Output the (X, Y) coordinate of the center of the cell containing the given text.  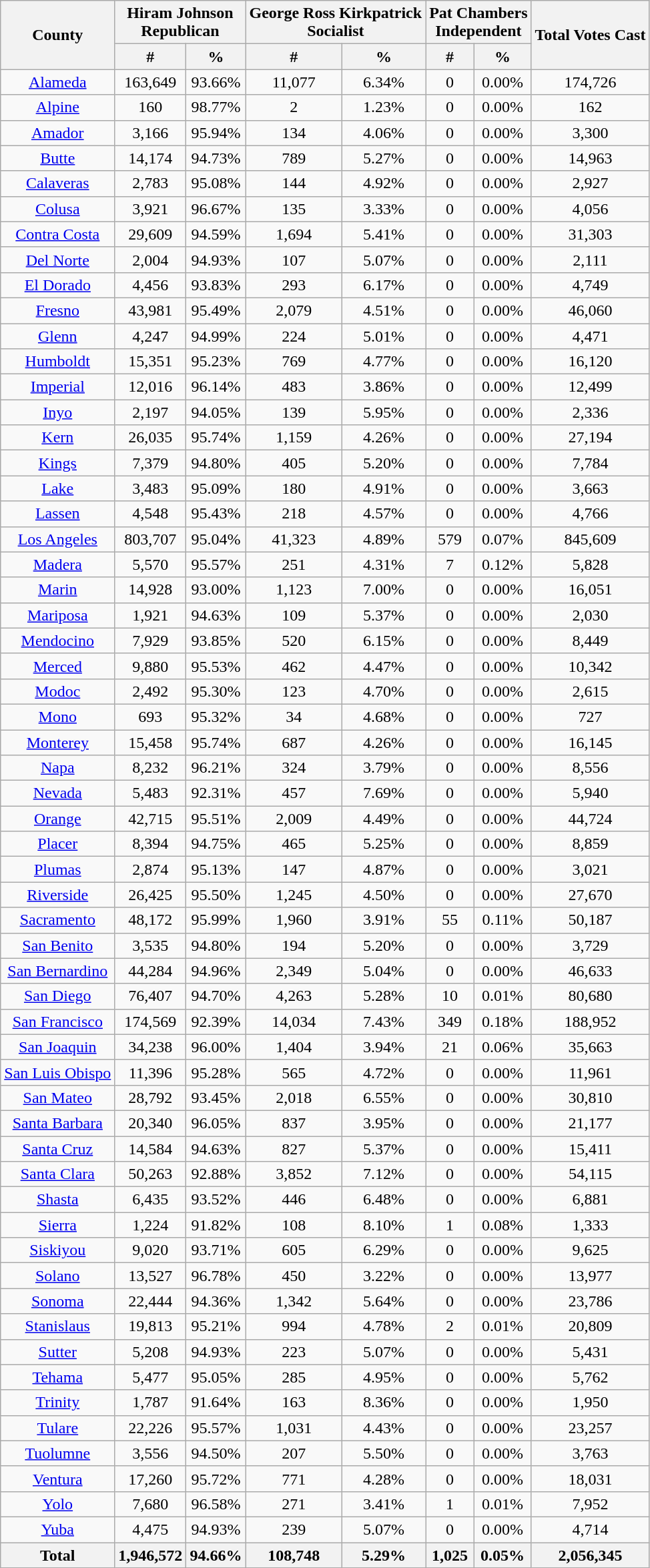
27,670 (590, 895)
13,977 (590, 1276)
Lake (57, 488)
4.47% (384, 666)
20,340 (151, 1123)
4.28% (384, 1479)
95.28% (216, 1072)
2,030 (590, 615)
92.88% (216, 1174)
4.31% (384, 564)
271 (294, 1504)
139 (294, 412)
93.83% (216, 285)
8,859 (590, 844)
8,232 (151, 768)
4.49% (384, 819)
7,379 (151, 463)
County (57, 35)
Marin (57, 590)
2,615 (590, 691)
9,020 (151, 1250)
0.05% (503, 1555)
771 (294, 1479)
55 (450, 920)
4,456 (151, 285)
174,726 (590, 82)
95.08% (216, 183)
457 (294, 793)
95.21% (216, 1326)
26,425 (151, 895)
19,813 (151, 1326)
30,810 (590, 1098)
Total Votes Cast (590, 35)
41,323 (294, 539)
1,123 (294, 590)
17,260 (151, 1479)
Merced (57, 666)
16,120 (590, 362)
5,483 (151, 793)
2,009 (294, 819)
4,548 (151, 514)
160 (151, 107)
95.04% (216, 539)
6.55% (384, 1098)
147 (294, 869)
94.36% (216, 1301)
994 (294, 1326)
0.18% (503, 1022)
0.06% (503, 1047)
92.31% (216, 793)
34 (294, 717)
Modoc (57, 691)
108,748 (294, 1555)
6,881 (590, 1200)
Yuba (57, 1529)
5.41% (384, 234)
3,556 (151, 1453)
2,874 (151, 869)
5,570 (151, 564)
5,940 (590, 793)
Siskiyou (57, 1250)
3,166 (151, 133)
14,928 (151, 590)
92.39% (216, 1022)
5.25% (384, 844)
12,499 (590, 387)
Pat ChambersIndependent (478, 23)
15,411 (590, 1148)
789 (294, 158)
14,584 (151, 1148)
0.11% (503, 920)
Trinity (57, 1403)
94.50% (216, 1453)
15,458 (151, 743)
7.69% (384, 793)
16,145 (590, 743)
349 (450, 1022)
46,060 (590, 310)
95.32% (216, 717)
96.67% (216, 209)
3,483 (151, 488)
405 (294, 463)
93.00% (216, 590)
223 (294, 1352)
7.43% (384, 1022)
4.72% (384, 1072)
8.36% (384, 1403)
95.99% (216, 920)
San Benito (57, 945)
93.66% (216, 82)
Sutter (57, 1352)
9,625 (590, 1250)
4,475 (151, 1529)
Imperial (57, 387)
San Joaquin (57, 1047)
11,961 (590, 1072)
5.27% (384, 158)
465 (294, 844)
Solano (57, 1276)
42,715 (151, 819)
94.99% (216, 336)
96.00% (216, 1047)
5.64% (384, 1301)
3.41% (384, 1504)
293 (294, 285)
5,208 (151, 1352)
0.12% (503, 564)
Napa (57, 768)
21,177 (590, 1123)
845,609 (590, 539)
3.79% (384, 768)
3.94% (384, 1047)
188,952 (590, 1022)
Alpine (57, 107)
462 (294, 666)
1,245 (294, 895)
Tehama (57, 1377)
1,946,572 (151, 1555)
14,034 (294, 1022)
91.82% (216, 1225)
Kings (57, 463)
2,197 (151, 412)
Alameda (57, 82)
Colusa (57, 209)
180 (294, 488)
27,194 (590, 438)
Riverside (57, 895)
6.29% (384, 1250)
605 (294, 1250)
4.87% (384, 869)
95.23% (216, 362)
2,336 (590, 412)
3.22% (384, 1276)
4.70% (384, 691)
Nevada (57, 793)
4.78% (384, 1326)
134 (294, 133)
Placer (57, 844)
6.15% (384, 641)
95.72% (216, 1479)
Sacramento (57, 920)
22,444 (151, 1301)
3,729 (590, 945)
98.77% (216, 107)
324 (294, 768)
43,981 (151, 310)
22,226 (151, 1428)
San Diego (57, 996)
26,035 (151, 438)
8,394 (151, 844)
174,569 (151, 1022)
162 (590, 107)
4,471 (590, 336)
3,921 (151, 209)
94.70% (216, 996)
Del Norte (57, 260)
3.86% (384, 387)
108 (294, 1225)
7,784 (590, 463)
96.14% (216, 387)
3,021 (590, 869)
Los Angeles (57, 539)
95.13% (216, 869)
Ventura (57, 1479)
San Francisco (57, 1022)
1,787 (151, 1403)
4.51% (384, 310)
93.71% (216, 1250)
483 (294, 387)
1,950 (590, 1403)
1,694 (294, 234)
94.05% (216, 412)
10,342 (590, 666)
94.73% (216, 158)
2,783 (151, 183)
1,921 (151, 615)
727 (590, 717)
4.77% (384, 362)
95.94% (216, 133)
4,766 (590, 514)
96.78% (216, 1276)
1,224 (151, 1225)
123 (294, 691)
12,016 (151, 387)
3.33% (384, 209)
95.43% (216, 514)
Contra Costa (57, 234)
16,051 (590, 590)
5.28% (384, 996)
4.91% (384, 488)
4.68% (384, 717)
2,056,345 (590, 1555)
Sierra (57, 1225)
Monterey (57, 743)
4.92% (384, 183)
95.50% (216, 895)
76,407 (151, 996)
4,056 (590, 209)
50,187 (590, 920)
827 (294, 1148)
1,025 (450, 1555)
94.59% (216, 234)
7 (450, 564)
239 (294, 1529)
El Dorado (57, 285)
28,792 (151, 1098)
44,284 (151, 971)
769 (294, 362)
207 (294, 1453)
520 (294, 641)
1,031 (294, 1428)
2,927 (590, 183)
4.89% (384, 539)
285 (294, 1377)
693 (151, 717)
31,303 (590, 234)
Glenn (57, 336)
1.23% (384, 107)
5.50% (384, 1453)
0.07% (503, 539)
450 (294, 1276)
54,115 (590, 1174)
5.01% (384, 336)
251 (294, 564)
Santa Clara (57, 1174)
565 (294, 1072)
0.08% (503, 1225)
Calaveras (57, 183)
Total (57, 1555)
95.53% (216, 666)
Sonoma (57, 1301)
7,952 (590, 1504)
21 (450, 1047)
107 (294, 260)
6.48% (384, 1200)
46,633 (590, 971)
1,404 (294, 1047)
14,963 (590, 158)
3.91% (384, 920)
Mendocino (57, 641)
4.57% (384, 514)
Fresno (57, 310)
11,077 (294, 82)
93.52% (216, 1200)
93.85% (216, 641)
8,556 (590, 768)
San Mateo (57, 1098)
Mariposa (57, 615)
Hiram JohnsonRepublican (180, 23)
6.17% (384, 285)
94.75% (216, 844)
Amador (57, 133)
Tulare (57, 1428)
5,477 (151, 1377)
Kern (57, 438)
Santa Barbara (57, 1123)
4.06% (384, 133)
95.09% (216, 488)
95.49% (216, 310)
95.51% (216, 819)
2,111 (590, 260)
3,852 (294, 1174)
13,527 (151, 1276)
95.30% (216, 691)
9,880 (151, 666)
7,680 (151, 1504)
579 (450, 539)
94.96% (216, 971)
4,714 (590, 1529)
Humboldt (57, 362)
96.58% (216, 1504)
35,663 (590, 1047)
34,238 (151, 1047)
48,172 (151, 920)
163 (294, 1403)
4,749 (590, 285)
837 (294, 1123)
224 (294, 336)
2,079 (294, 310)
5,431 (590, 1352)
15,351 (151, 362)
4.50% (384, 895)
50,263 (151, 1174)
San Luis Obispo (57, 1072)
2,018 (294, 1098)
18,031 (590, 1479)
5,762 (590, 1377)
163,649 (151, 82)
Inyo (57, 412)
Santa Cruz (57, 1148)
4.95% (384, 1377)
Plumas (57, 869)
7.12% (384, 1174)
6,435 (151, 1200)
2,349 (294, 971)
44,724 (590, 819)
San Bernardino (57, 971)
Madera (57, 564)
91.64% (216, 1403)
6.34% (384, 82)
1,159 (294, 438)
135 (294, 209)
96.21% (216, 768)
5.29% (384, 1555)
95.05% (216, 1377)
2,004 (151, 260)
Butte (57, 158)
Lassen (57, 514)
109 (294, 615)
94.66% (216, 1555)
5,828 (590, 564)
8,449 (590, 641)
14,174 (151, 158)
7,929 (151, 641)
11,396 (151, 1072)
1,342 (294, 1301)
Tuolumne (57, 1453)
218 (294, 514)
5.95% (384, 412)
Mono (57, 717)
3,663 (590, 488)
3,300 (590, 133)
93.45% (216, 1098)
Shasta (57, 1200)
96.05% (216, 1123)
20,809 (590, 1326)
3.95% (384, 1123)
446 (294, 1200)
Stanislaus (57, 1326)
10 (450, 996)
4.43% (384, 1428)
23,257 (590, 1428)
144 (294, 183)
29,609 (151, 234)
8.10% (384, 1225)
2,492 (151, 691)
3,535 (151, 945)
George Ross KirkpatrickSocialist (336, 23)
7.00% (384, 590)
687 (294, 743)
3,763 (590, 1453)
80,680 (590, 996)
1,333 (590, 1225)
4,263 (294, 996)
Orange (57, 819)
4,247 (151, 336)
5.04% (384, 971)
803,707 (151, 539)
Yolo (57, 1504)
23,786 (590, 1301)
1,960 (294, 920)
194 (294, 945)
